Provide the (X, Y) coordinate of the cell's center where the given text is located.  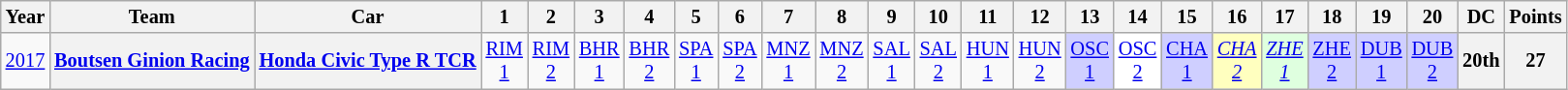
10 (938, 16)
16 (1237, 16)
9 (891, 16)
OSC1 (1091, 61)
Boutsen Ginion Racing (151, 61)
Team (151, 16)
8 (843, 16)
BHR2 (650, 61)
BHR1 (600, 61)
2017 (25, 61)
11 (988, 16)
17 (1284, 16)
CHA1 (1187, 61)
3 (600, 16)
19 (1381, 16)
2 (551, 16)
Car (368, 16)
Points (1535, 16)
6 (740, 16)
DUB1 (1381, 61)
18 (1333, 16)
4 (650, 16)
MNZ1 (788, 61)
CHA2 (1237, 61)
DUB2 (1433, 61)
20th (1481, 61)
14 (1137, 16)
RIM2 (551, 61)
HUN2 (1040, 61)
SPA2 (740, 61)
13 (1091, 16)
ZHE2 (1333, 61)
DC (1481, 16)
Honda Civic Type R TCR (368, 61)
27 (1535, 61)
SAL2 (938, 61)
15 (1187, 16)
Year (25, 16)
7 (788, 16)
HUN1 (988, 61)
12 (1040, 16)
1 (505, 16)
RIM1 (505, 61)
SPA1 (695, 61)
SAL1 (891, 61)
5 (695, 16)
ZHE1 (1284, 61)
20 (1433, 16)
MNZ2 (843, 61)
OSC2 (1137, 61)
